Search for the cell housing the specified text and yield its (x, y) center coordinate. 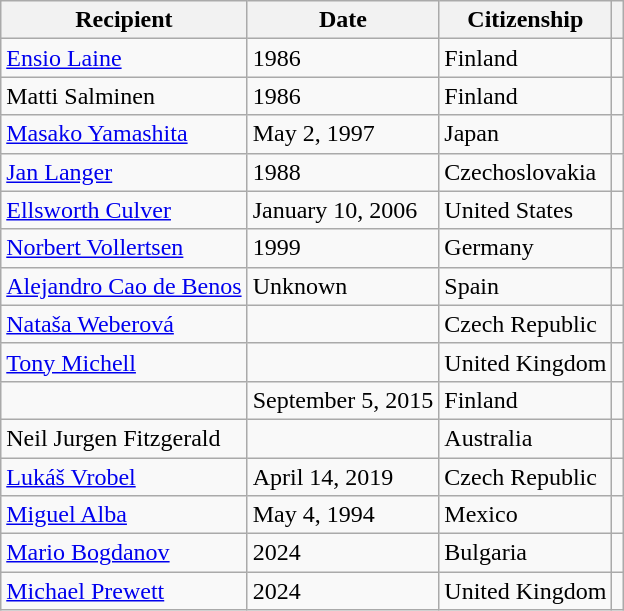
May 4, 1994 (343, 515)
Neil Jurgen Fitzgerald (124, 438)
Czechoslovakia (526, 172)
Japan (526, 134)
April 14, 2019 (343, 477)
Nataša Weberová (124, 324)
Miguel Alba (124, 515)
Bulgaria (526, 553)
Lukáš Vrobel (124, 477)
1988 (343, 172)
Matti Salminen (124, 96)
Germany (526, 248)
Recipient (124, 20)
Unknown (343, 286)
Australia (526, 438)
Citizenship (526, 20)
Masako Yamashita (124, 134)
May 2, 1997 (343, 134)
Tony Michell (124, 362)
Mario Bogdanov (124, 553)
Ellsworth Culver (124, 210)
Michael Prewett (124, 591)
September 5, 2015 (343, 400)
Norbert Vollertsen (124, 248)
January 10, 2006 (343, 210)
United States (526, 210)
Jan Langer (124, 172)
Spain (526, 286)
1999 (343, 248)
Mexico (526, 515)
Ensio Laine (124, 58)
Alejandro Cao de Benos (124, 286)
Date (343, 20)
